Return the [X, Y] coordinate for the center point of the cell that contains the specified text.  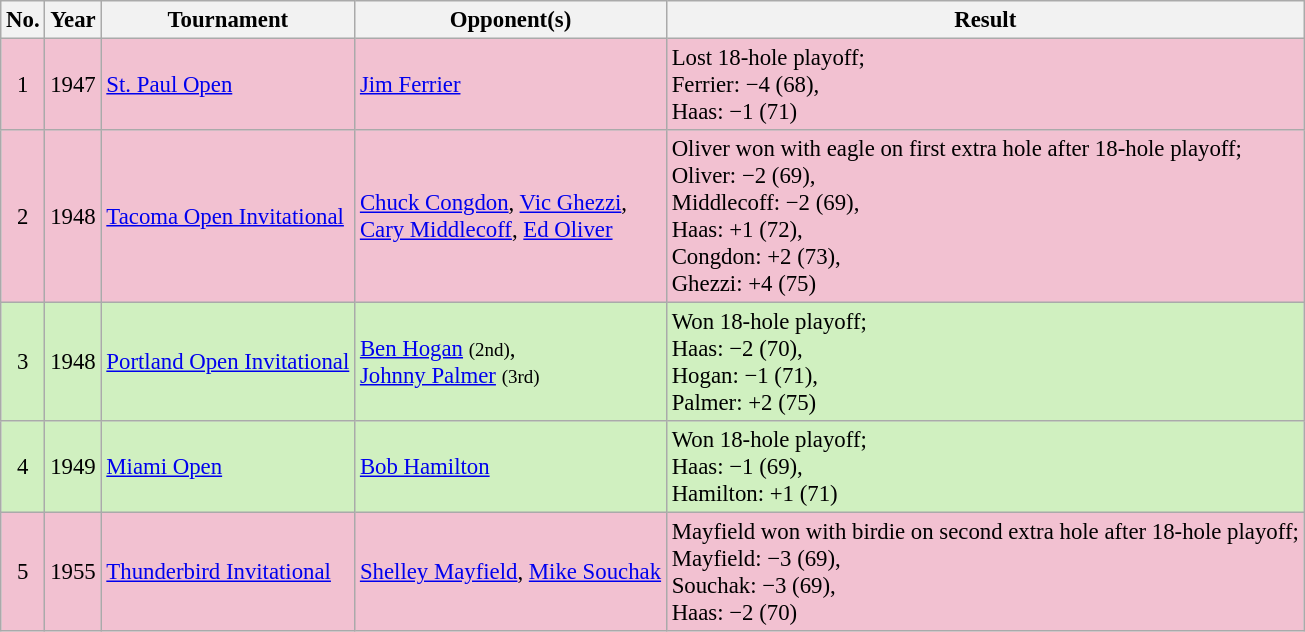
Ben Hogan (2nd), Johnny Palmer (3rd) [511, 362]
Bob Hamilton [511, 467]
Tacoma Open Invitational [228, 216]
1947 [73, 85]
5 [23, 572]
Year [73, 20]
2 [23, 216]
1949 [73, 467]
Jim Ferrier [511, 85]
Mayfield won with birdie on second extra hole after 18-hole playoff;Mayfield: −3 (69),Souchak: −3 (69),Haas: −2 (70) [985, 572]
Won 18-hole playoff;Haas: −2 (70),Hogan: −1 (71),Palmer: +2 (75) [985, 362]
Thunderbird Invitational [228, 572]
Miami Open [228, 467]
Result [985, 20]
No. [23, 20]
Shelley Mayfield, Mike Souchak [511, 572]
Lost 18-hole playoff;Ferrier: −4 (68),Haas: −1 (71) [985, 85]
1955 [73, 572]
4 [23, 467]
Tournament [228, 20]
Chuck Congdon, Vic Ghezzi, Cary Middlecoff, Ed Oliver [511, 216]
St. Paul Open [228, 85]
Won 18-hole playoff;Haas: −1 (69),Hamilton: +1 (71) [985, 467]
3 [23, 362]
1 [23, 85]
Oliver won with eagle on first extra hole after 18-hole playoff;Oliver: −2 (69),Middlecoff: −2 (69),Haas: +1 (72),Congdon: +2 (73),Ghezzi: +4 (75) [985, 216]
Opponent(s) [511, 20]
Portland Open Invitational [228, 362]
